Find where the given text appears and provide that cell's center as (X, Y) coordinate. 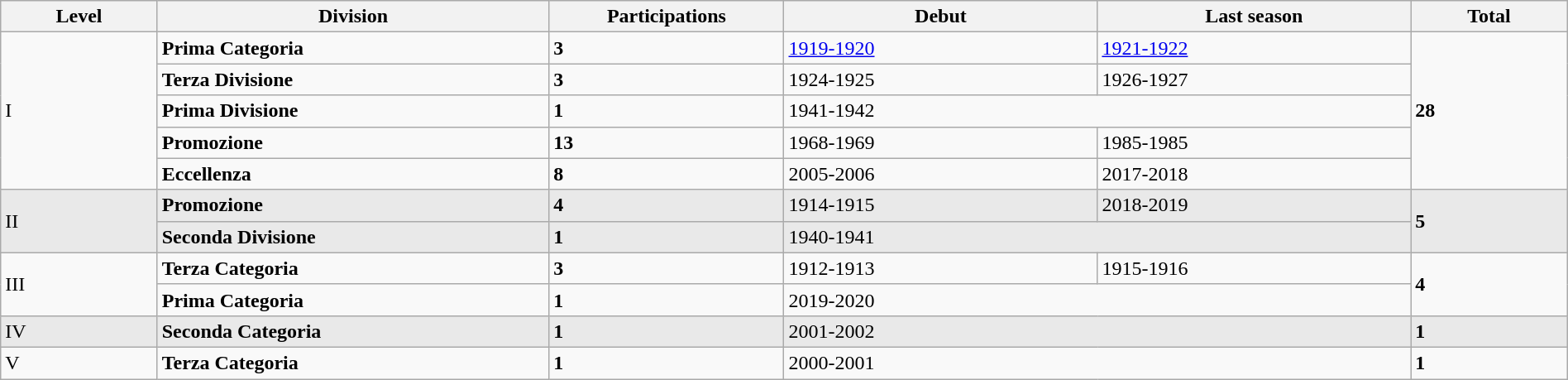
Seconda Divisione (353, 237)
Division (353, 17)
13 (667, 142)
1941-1942 (1097, 111)
1926-1927 (1254, 79)
2005-2006 (941, 174)
I (79, 111)
Participations (667, 17)
Eccellenza (353, 174)
28 (1489, 111)
2019-2020 (1097, 300)
1985-1985 (1254, 142)
2001-2002 (1097, 331)
1914-1915 (941, 205)
1924-1925 (941, 79)
V (79, 363)
Debut (941, 17)
1915-1916 (1254, 268)
Seconda Categoria (353, 331)
Terza Divisione (353, 79)
IV (79, 331)
2018-2019 (1254, 205)
1912-1913 (941, 268)
8 (667, 174)
III (79, 284)
1940-1941 (1097, 237)
1919-1920 (941, 48)
5 (1489, 221)
1921-1922 (1254, 48)
2017-2018 (1254, 174)
1968-1969 (941, 142)
II (79, 221)
Total (1489, 17)
Last season (1254, 17)
Prima Divisione (353, 111)
2000-2001 (1097, 363)
Level (79, 17)
